Output the [x, y] coordinate of the center of the cell containing the given text.  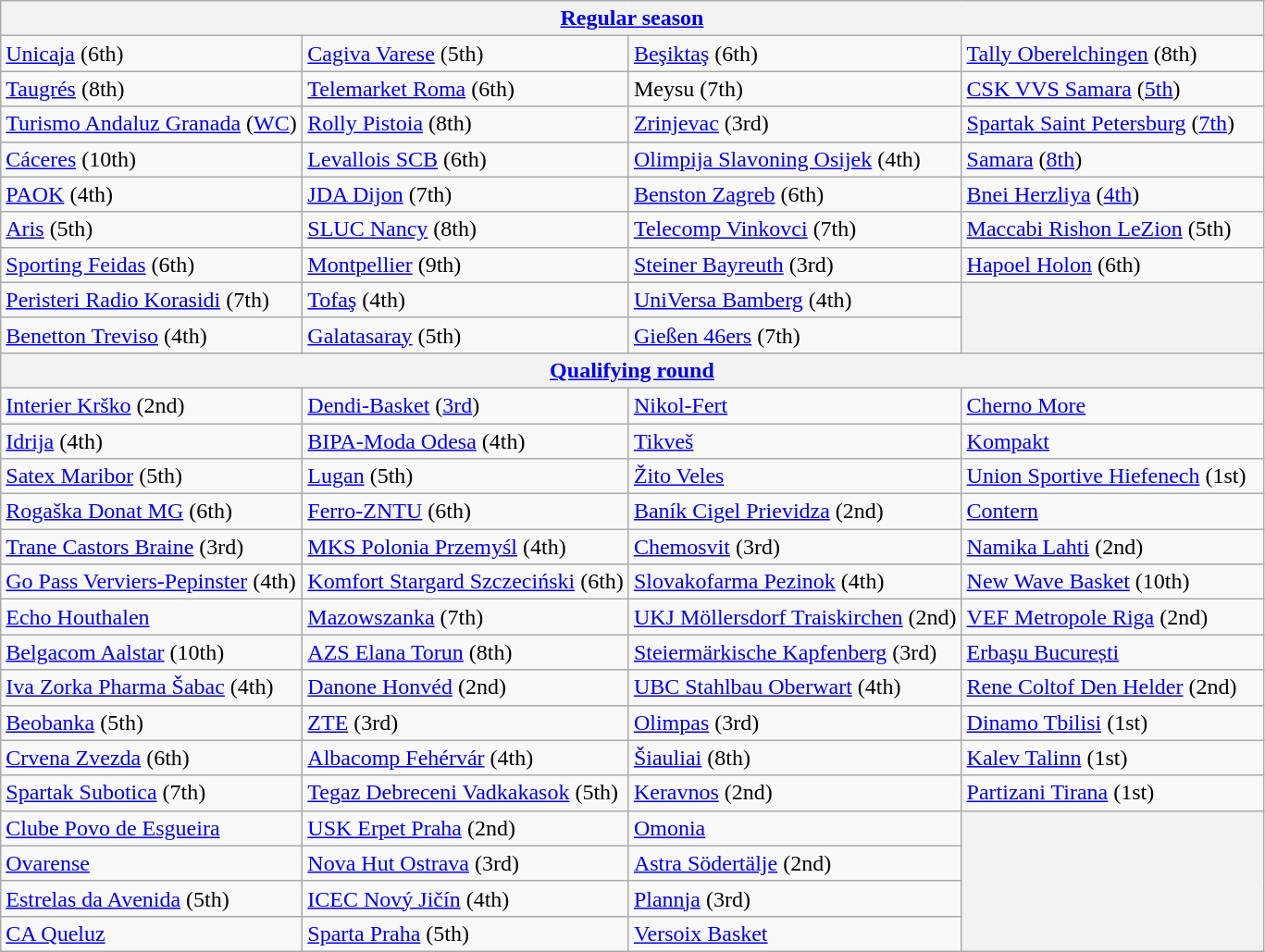
ZTE (3rd) [466, 723]
Iva Zorka Pharma Šabac (4th) [152, 687]
Meysu (7th) [795, 89]
Estrelas da Avenida (5th) [152, 898]
Tikveš [795, 441]
CA Queluz [152, 933]
Tofaş (4th) [466, 300]
Chemosvit (3rd) [795, 547]
Zrinjevac (3rd) [795, 124]
Echo Houthalen [152, 617]
Cagiva Varese (5th) [466, 54]
UKJ Möllersdorf Traiskirchen (2nd) [795, 617]
Clube Povo de Esgueira [152, 828]
Regular season [632, 19]
Kalev Talinn (1st) [1112, 758]
Benetton Treviso (4th) [152, 335]
Baník Cigel Prievidza (2nd) [795, 512]
Partizani Tirana (1st) [1112, 793]
Kompakt [1112, 441]
CSK VVS Samara (5th) [1112, 89]
Steiermärkische Kapfenberg (3rd) [795, 652]
Rolly Pistoia (8th) [466, 124]
Albacomp Fehérvár (4th) [466, 758]
SLUC Nancy (8th) [466, 229]
Go Pass Verviers-Pepinster (4th) [152, 582]
Telecomp Vinkovci (7th) [795, 229]
Lugan (5th) [466, 476]
AZS Elana Torun (8th) [466, 652]
Beobanka (5th) [152, 723]
Nikol-Fert [795, 405]
Trane Castors Braine (3rd) [152, 547]
Interier Krško (2nd) [152, 405]
Belgacom Aalstar (10th) [152, 652]
Olimpas (3rd) [795, 723]
VEF Metropole Riga (2nd) [1112, 617]
Šiauliai (8th) [795, 758]
Idrija (4th) [152, 441]
Slovakofarma Pezinok (4th) [795, 582]
Dendi-Basket (3rd) [466, 405]
Union Sportive Hiefenech (1st) [1112, 476]
PAOK (4th) [152, 194]
BIPA-Moda Odesa (4th) [466, 441]
Olimpija Slavoning Osijek (4th) [795, 159]
Gießen 46ers (7th) [795, 335]
Mazowszanka (7th) [466, 617]
ICEC Nový Jičín (4th) [466, 898]
Levallois SCB (6th) [466, 159]
Galatasaray (5th) [466, 335]
Ferro-ZNTU (6th) [466, 512]
Rogaška Donat MG (6th) [152, 512]
Crvena Zvezda (6th) [152, 758]
Samara (8th) [1112, 159]
Dinamo Tbilisi (1st) [1112, 723]
Namika Lahti (2nd) [1112, 547]
Maccabi Rishon LeZion (5th) [1112, 229]
Sparta Praha (5th) [466, 933]
Taugrés (8th) [152, 89]
Ovarense [152, 863]
Steiner Bayreuth (3rd) [795, 265]
New Wave Basket (10th) [1112, 582]
Žito Veles [795, 476]
Komfort Stargard Szczeciński (6th) [466, 582]
Qualifying round [632, 370]
Spartak Subotica (7th) [152, 793]
UBC Stahlbau Oberwart (4th) [795, 687]
Nova Hut Ostrava (3rd) [466, 863]
Aris (5th) [152, 229]
Cáceres (10th) [152, 159]
Spartak Saint Petersburg (7th) [1112, 124]
Rene Coltof Den Helder (2nd) [1112, 687]
Plannja (3rd) [795, 898]
Tally Oberelchingen (8th) [1112, 54]
JDA Dijon (7th) [466, 194]
Sporting Feidas (6th) [152, 265]
Peristeri Radio Korasidi (7th) [152, 300]
Omonia [795, 828]
Satex Maribor (5th) [152, 476]
Benston Zagreb (6th) [795, 194]
Hapoel Holon (6th) [1112, 265]
Astra Södertälje (2nd) [795, 863]
Cherno More [1112, 405]
Contern [1112, 512]
Montpellier (9th) [466, 265]
Telemarket Roma (6th) [466, 89]
Beşiktaş (6th) [795, 54]
Erbaşu București [1112, 652]
Danone Honvéd (2nd) [466, 687]
UniVersa Bamberg (4th) [795, 300]
Versoix Basket [795, 933]
Turismo Andaluz Granada (WC) [152, 124]
Tegaz Debreceni Vadkakasok (5th) [466, 793]
Keravnos (2nd) [795, 793]
USK Erpet Praha (2nd) [466, 828]
Unicaja (6th) [152, 54]
Bnei Herzliya (4th) [1112, 194]
MKS Polonia Przemyśl (4th) [466, 547]
